Provide the (X, Y) coordinate of the cell's center where the given text is located.  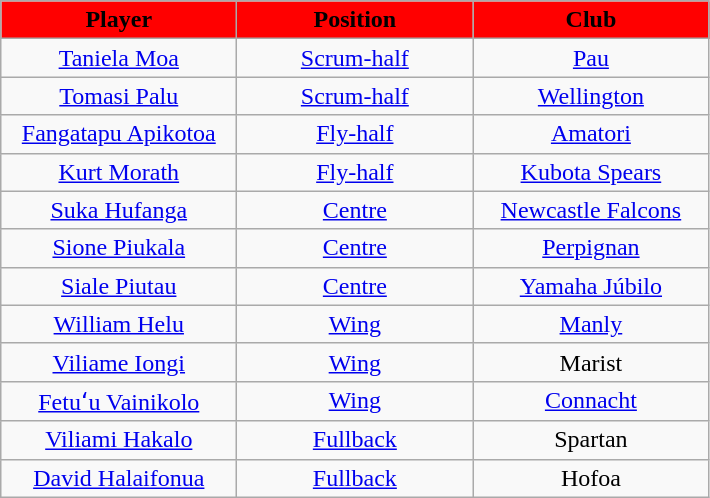
David Halaifonua (119, 478)
Viliami Hakalo (119, 440)
Hofoa (591, 478)
Fangatapu Apikotoa (119, 134)
Position (355, 20)
Manly (591, 324)
Kubota Spears (591, 172)
Pau (591, 58)
Kurt Morath (119, 172)
Spartan (591, 440)
Yamaha Júbilo (591, 286)
Taniela Moa (119, 58)
Connacht (591, 401)
Fetuʻu Vainikolo (119, 401)
Amatori (591, 134)
Tomasi Palu (119, 96)
Newcastle Falcons (591, 210)
Sione Piukala (119, 248)
William Helu (119, 324)
Marist (591, 362)
Club (591, 20)
Siale Piutau (119, 286)
Player (119, 20)
Wellington (591, 96)
Viliame Iongi (119, 362)
Perpignan (591, 248)
Suka Hufanga (119, 210)
